Extract the [x, y] coordinate from the center of the cell holding the provided text.  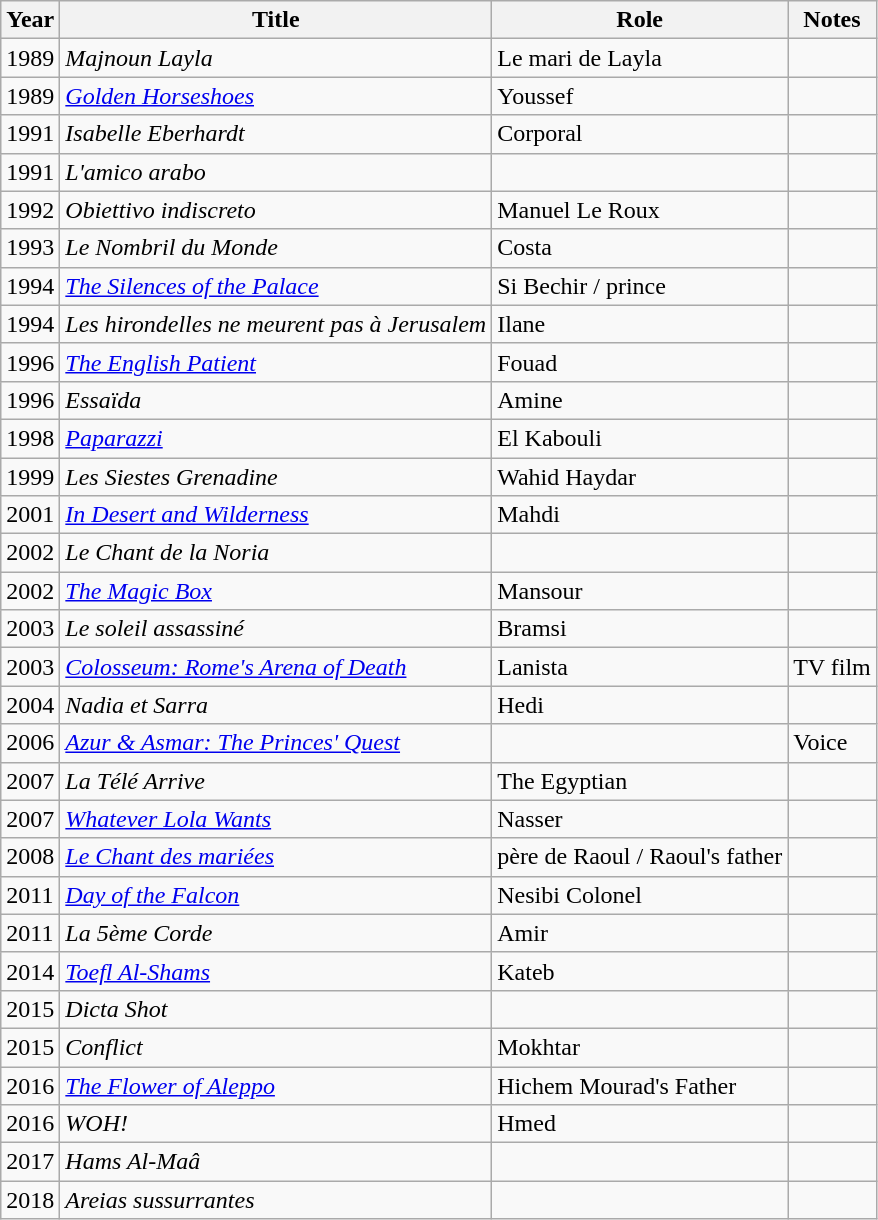
Lanista [640, 667]
Le soleil assassiné [276, 629]
2006 [30, 743]
The Egyptian [640, 781]
The Silences of the Palace [276, 286]
The Magic Box [276, 591]
El Kabouli [640, 438]
2014 [30, 971]
Hmed [640, 1124]
The Flower of Aleppo [276, 1085]
Day of the Falcon [276, 895]
Whatever Lola Wants [276, 819]
Kateb [640, 971]
1993 [30, 248]
Year [30, 20]
1998 [30, 438]
Bramsi [640, 629]
2004 [30, 705]
Le Nombril du Monde [276, 248]
Le Chant des mariées [276, 857]
Conflict [276, 1047]
In Desert and Wilderness [276, 515]
Notes [832, 20]
Voice [832, 743]
Nesibi Colonel [640, 895]
2017 [30, 1162]
Obiettivo indiscreto [276, 210]
Si Bechir / prince [640, 286]
La 5ème Corde [276, 933]
Azur & Asmar: The Princes' Quest [276, 743]
Role [640, 20]
Golden Horseshoes [276, 96]
Costa [640, 248]
Essaïda [276, 400]
Mahdi [640, 515]
Mokhtar [640, 1047]
L'amico arabo [276, 172]
Corporal [640, 134]
Le Chant de la Noria [276, 553]
1992 [30, 210]
2001 [30, 515]
Areias sussurrantes [276, 1200]
2018 [30, 1200]
Dicta Shot [276, 1009]
WOH! [276, 1124]
Paparazzi [276, 438]
Title [276, 20]
Amine [640, 400]
Les Siestes Grenadine [276, 477]
Mansour [640, 591]
Hams Al-Maâ [276, 1162]
Amir [640, 933]
Ilane [640, 324]
Youssef [640, 96]
La Télé Arrive [276, 781]
Wahid Haydar [640, 477]
The English Patient [276, 362]
Colosseum: Rome's Arena of Death [276, 667]
Hedi [640, 705]
Manuel Le Roux [640, 210]
Majnoun Layla [276, 58]
père de Raoul / Raoul's father [640, 857]
Nasser [640, 819]
Isabelle Eberhardt [276, 134]
Nadia et Sarra [276, 705]
Les hirondelles ne meurent pas à Jerusalem [276, 324]
Fouad [640, 362]
Hichem Mourad's Father [640, 1085]
2008 [30, 857]
Le mari de Layla [640, 58]
1999 [30, 477]
TV film [832, 667]
Toefl Al-Shams [276, 971]
